For the text-containing cell, return its midpoint in (X, Y) coordinate format. 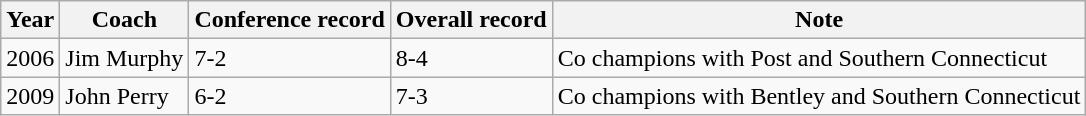
John Perry (124, 96)
7-3 (471, 96)
8-4 (471, 58)
Co champions with Bentley and Southern Connecticut (819, 96)
Year (30, 20)
Conference record (290, 20)
7-2 (290, 58)
Note (819, 20)
2009 (30, 96)
Overall record (471, 20)
Co champions with Post and Southern Connecticut (819, 58)
6-2 (290, 96)
2006 (30, 58)
Jim Murphy (124, 58)
Coach (124, 20)
